Provide the (x, y) coordinate of the cell's center where the given text is located.  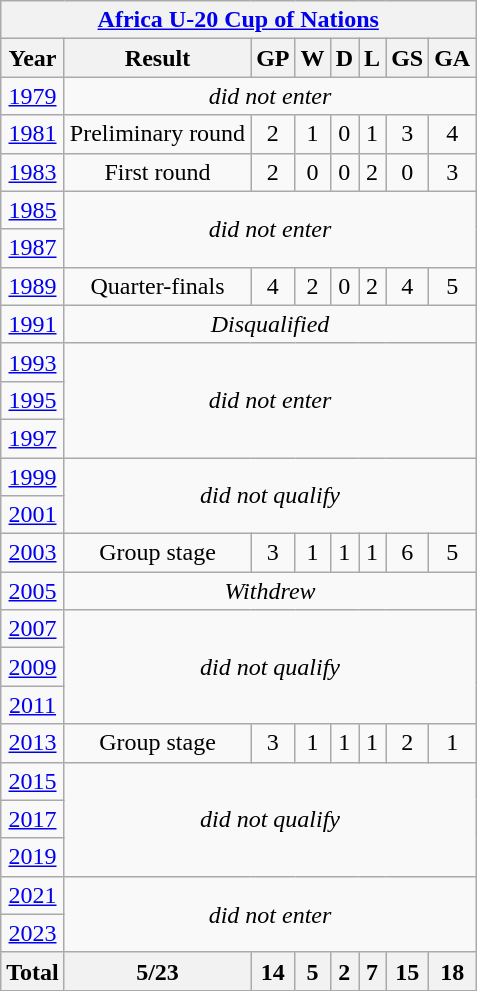
14 (273, 971)
18 (452, 971)
D (344, 58)
1989 (33, 286)
2019 (33, 857)
GS (408, 58)
First round (157, 172)
Disqualified (270, 324)
2009 (33, 667)
2001 (33, 515)
Africa U-20 Cup of Nations (238, 20)
Quarter-finals (157, 286)
1999 (33, 477)
Result (157, 58)
1995 (33, 400)
2015 (33, 781)
GA (452, 58)
1987 (33, 248)
15 (408, 971)
2005 (33, 591)
L (372, 58)
Year (33, 58)
5/23 (157, 971)
1991 (33, 324)
1997 (33, 438)
2003 (33, 553)
Total (33, 971)
1993 (33, 362)
1979 (33, 96)
2017 (33, 819)
1985 (33, 210)
7 (372, 971)
W (312, 58)
6 (408, 553)
1981 (33, 134)
2007 (33, 629)
GP (273, 58)
1983 (33, 172)
2021 (33, 895)
Withdrew (270, 591)
2023 (33, 933)
2013 (33, 743)
2011 (33, 705)
Preliminary round (157, 134)
